Extract the [X, Y] coordinate from the center of the cell holding the provided text.  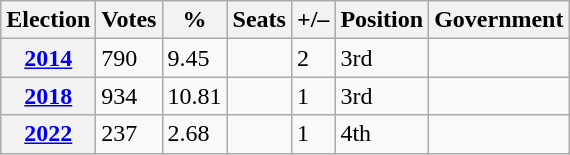
+/– [312, 20]
790 [129, 58]
Seats [259, 20]
2.68 [194, 134]
934 [129, 96]
% [194, 20]
4th [382, 134]
Votes [129, 20]
237 [129, 134]
Government [499, 20]
2 [312, 58]
10.81 [194, 96]
Election [48, 20]
2014 [48, 58]
9.45 [194, 58]
2022 [48, 134]
2018 [48, 96]
Position [382, 20]
